For the text-containing cell, return its midpoint in [x, y] coordinate format. 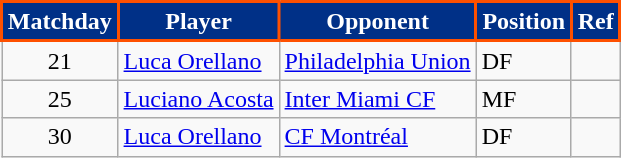
30 [60, 137]
Philadelphia Union [378, 60]
Opponent [378, 22]
21 [60, 60]
25 [60, 99]
Ref [596, 22]
MF [524, 99]
Inter Miami CF [378, 99]
Position [524, 22]
Player [198, 22]
Luciano Acosta [198, 99]
Matchday [60, 22]
CF Montréal [378, 137]
